Extract the (X, Y) coordinate from the center of the cell holding the provided text.  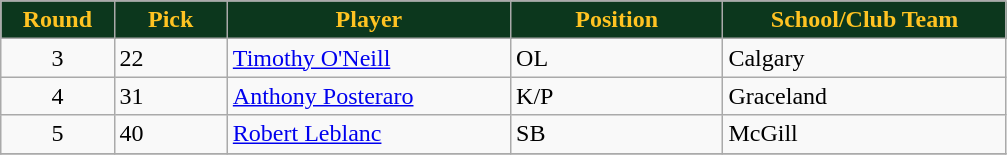
Timothy O'Neill (368, 58)
22 (170, 58)
Anthony Posteraro (368, 96)
Player (368, 20)
School/Club Team (864, 20)
3 (58, 58)
31 (170, 96)
Pick (170, 20)
SB (617, 134)
Robert Leblanc (368, 134)
OL (617, 58)
Round (58, 20)
Calgary (864, 58)
K/P (617, 96)
McGill (864, 134)
40 (170, 134)
4 (58, 96)
Position (617, 20)
Graceland (864, 96)
5 (58, 134)
